Detect which cell encompasses the target text, then output its (x, y) center coordinate. 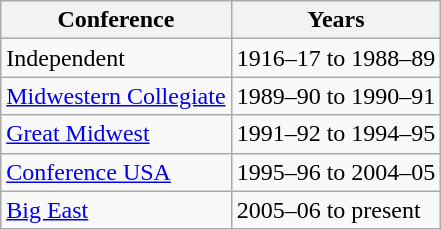
1916–17 to 1988–89 (336, 58)
Conference (116, 20)
Conference USA (116, 172)
Independent (116, 58)
Years (336, 20)
1995–96 to 2004–05 (336, 172)
1991–92 to 1994–95 (336, 134)
Midwestern Collegiate (116, 96)
Great Midwest (116, 134)
Big East (116, 210)
2005–06 to present (336, 210)
1989–90 to 1990–91 (336, 96)
